Locate the cell with the specified text and output its (x, y) center coordinate. 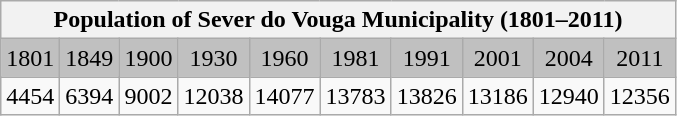
2004 (568, 58)
Population of Sever do Vouga Municipality (1801–2011) (338, 20)
4454 (30, 96)
13826 (426, 96)
1981 (356, 58)
14077 (284, 96)
6394 (90, 96)
12038 (214, 96)
1960 (284, 58)
2001 (498, 58)
13186 (498, 96)
9002 (148, 96)
2011 (640, 58)
1930 (214, 58)
1900 (148, 58)
13783 (356, 96)
1991 (426, 58)
12356 (640, 96)
1849 (90, 58)
1801 (30, 58)
12940 (568, 96)
